Locate the cell with the specified text and output its (x, y) center coordinate. 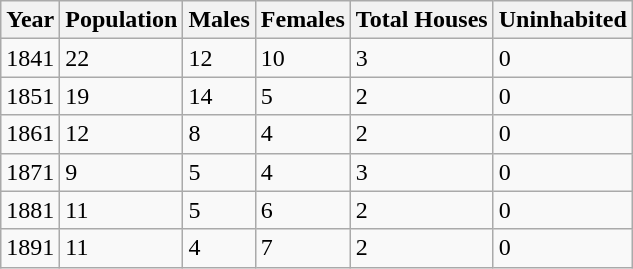
Uninhabited (562, 20)
1861 (30, 134)
22 (122, 58)
9 (122, 172)
7 (302, 248)
Population (122, 20)
1881 (30, 210)
10 (302, 58)
1851 (30, 96)
Females (302, 20)
1871 (30, 172)
Males (219, 20)
1841 (30, 58)
1891 (30, 248)
14 (219, 96)
6 (302, 210)
8 (219, 134)
19 (122, 96)
Total Houses (422, 20)
Year (30, 20)
